Identify which cell holds the provided text, then report its [x, y] central coordinate. 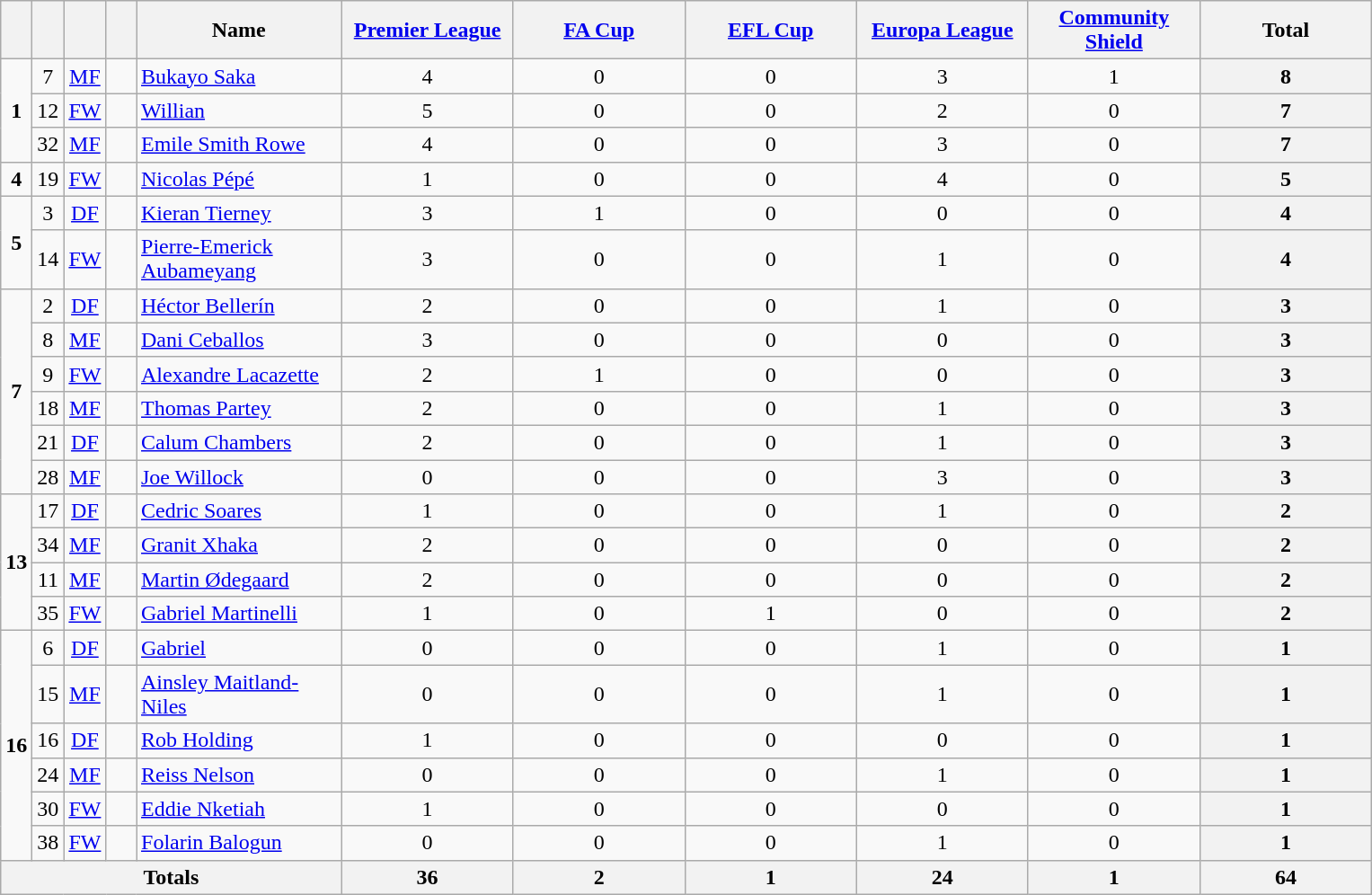
EFL Cup [771, 31]
12 [49, 111]
Europa League [942, 31]
Eddie Nketiah [239, 809]
Totals [171, 877]
Nicolas Pépé [239, 179]
13 [16, 563]
Name [239, 31]
19 [49, 179]
11 [49, 580]
64 [1285, 877]
Pierre-Emerick Aubameyang [239, 259]
Granit Xhaka [239, 545]
Kieran Tierney [239, 213]
Folarin Balogun [239, 843]
Emile Smith Rowe [239, 145]
36 [428, 877]
Thomas Partey [239, 408]
Ainsley Maitland-Niles [239, 694]
9 [49, 374]
Bukayo Saka [239, 76]
Calum Chambers [239, 442]
FA Cup [598, 31]
18 [49, 408]
Gabriel Martinelli [239, 614]
Total [1285, 31]
21 [49, 442]
6 [49, 648]
Rob Holding [239, 740]
38 [49, 843]
Cedric Soares [239, 511]
Reiss Nelson [239, 775]
Martin Ødegaard [239, 580]
34 [49, 545]
Community Shield [1114, 31]
Héctor Bellerín [239, 306]
15 [49, 694]
Joe Willock [239, 477]
Gabriel [239, 648]
32 [49, 145]
30 [49, 809]
Willian [239, 111]
Dani Ceballos [239, 340]
17 [49, 511]
35 [49, 614]
Alexandre Lacazette [239, 374]
28 [49, 477]
Premier League [428, 31]
14 [49, 259]
